Find where the given text appears and provide that cell's center as (X, Y) coordinate. 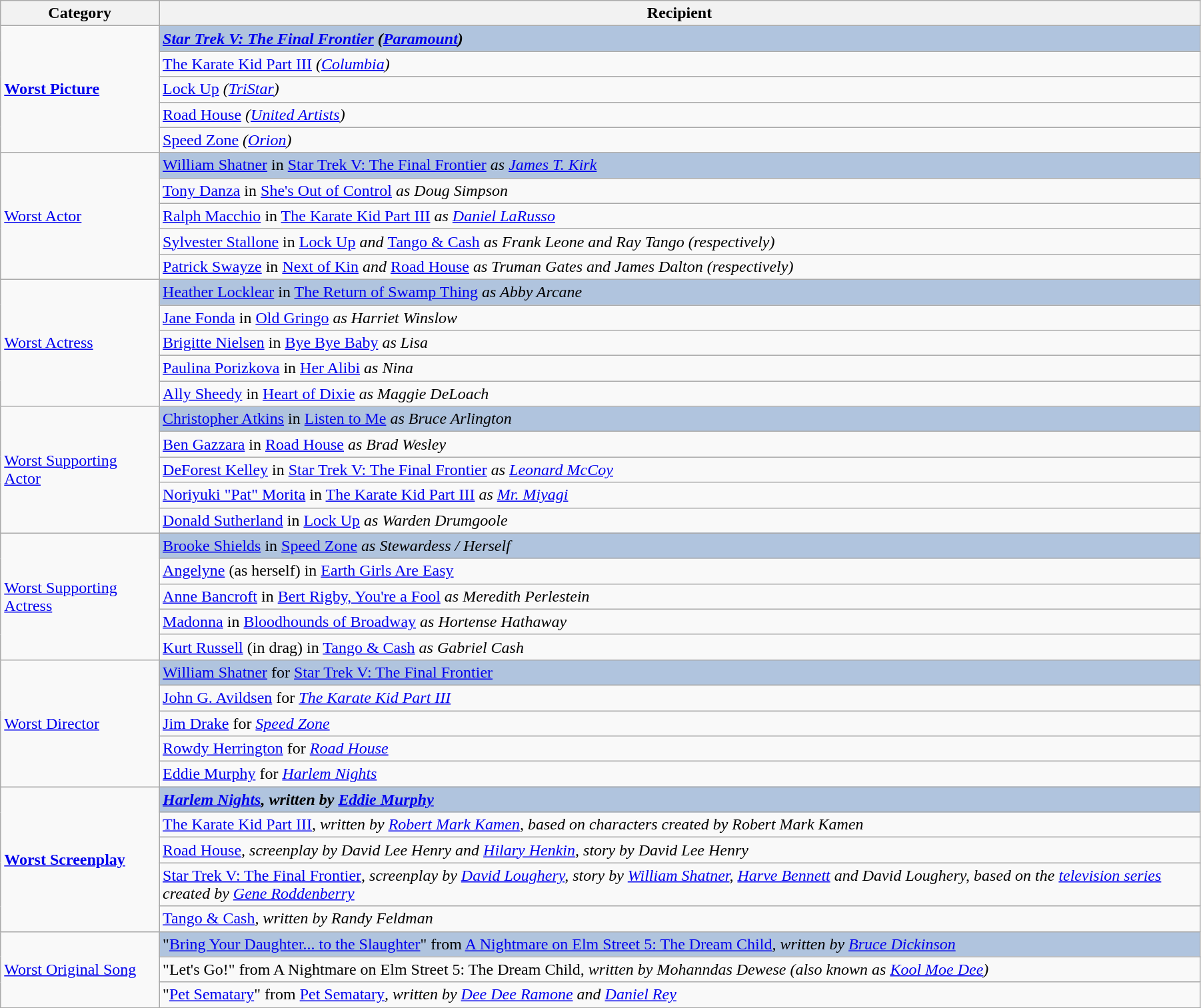
Worst Supporting Actor (80, 470)
William Shatner in Star Trek V: The Final Frontier as James T. Kirk (680, 165)
"Bring Your Daughter... to the Slaughter" from A Nightmare on Elm Street 5: The Dream Child, written by Bruce Dickinson (680, 944)
The Karate Kid Part III (Columbia) (680, 64)
Angelyne (as herself) in Earth Girls Are Easy (680, 571)
Noriyuki "Pat" Morita in The Karate Kid Part III as Mr. Miyagi (680, 495)
Rowdy Herrington for Road House (680, 749)
Sylvester Stallone in Lock Up and Tango & Cash as Frank Leone and Ray Tango (respectively) (680, 241)
Jim Drake for Speed Zone (680, 723)
Paulina Porizkova in Her Alibi as Nina (680, 368)
Road House (United Artists) (680, 115)
Jane Fonda in Old Gringo as Harriet Winslow (680, 318)
Recipient (680, 13)
Heather Locklear in The Return of Swamp Thing as Abby Arcane (680, 292)
Eddie Murphy for Harlem Nights (680, 774)
Star Trek V: The Final Frontier (Paramount) (680, 39)
DeForest Kelley in Star Trek V: The Final Frontier as Leonard McCoy (680, 470)
Tango & Cash, written by Randy Feldman (680, 919)
Christopher Atkins in Listen to Me as Bruce Arlington (680, 419)
Worst Director (80, 723)
John G. Avildsen for The Karate Kid Part III (680, 698)
Ralph Macchio in The Karate Kid Part III as Daniel LaRusso (680, 216)
Anne Bancroft in Bert Rigby, You're a Fool as Meredith Perlestein (680, 596)
The Karate Kid Part III, written by Robert Mark Kamen, based on characters created by Robert Mark Kamen (680, 825)
Worst Original Song (80, 969)
Speed Zone (Orion) (680, 140)
Brooke Shields in Speed Zone as Stewardess / Herself (680, 546)
"Pet Sematary" from Pet Sematary, written by Dee Dee Ramone and Daniel Rey (680, 995)
William Shatner for Star Trek V: The Final Frontier (680, 672)
Harlem Nights, written by Eddie Murphy (680, 799)
Road House, screenplay by David Lee Henry and Hilary Henkin, story by David Lee Henry (680, 850)
Madonna in Bloodhounds of Broadway as Hortense Hathaway (680, 622)
Brigitte Nielsen in Bye Bye Baby as Lisa (680, 343)
Worst Actress (80, 342)
Patrick Swayze in Next of Kin and Road House as Truman Gates and James Dalton (respectively) (680, 266)
Category (80, 13)
Worst Screenplay (80, 859)
Kurt Russell (in drag) in Tango & Cash as Gabriel Cash (680, 647)
Worst Supporting Actress (80, 596)
Donald Sutherland in Lock Up as Warden Drumgoole (680, 520)
"Let's Go!" from A Nightmare on Elm Street 5: The Dream Child, written by Mohanndas Dewese (also known as Kool Moe Dee) (680, 969)
Ben Gazzara in Road House as Brad Wesley (680, 444)
Worst Picture (80, 89)
Ally Sheedy in Heart of Dixie as Maggie DeLoach (680, 394)
Lock Up (TriStar) (680, 89)
Worst Actor (80, 216)
Tony Danza in She's Out of Control as Doug Simpson (680, 191)
